Locate the cell with the specified text and output its (X, Y) center coordinate. 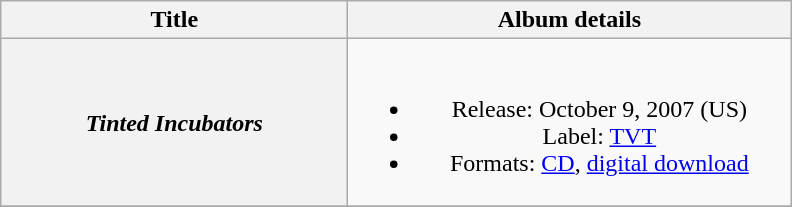
Release: October 9, 2007 (US)Label: TVTFormats: CD, digital download (570, 122)
Tinted Incubators (174, 122)
Title (174, 20)
Album details (570, 20)
